Scan for the cell matching the given text and deliver its [X, Y] coordinate at center. 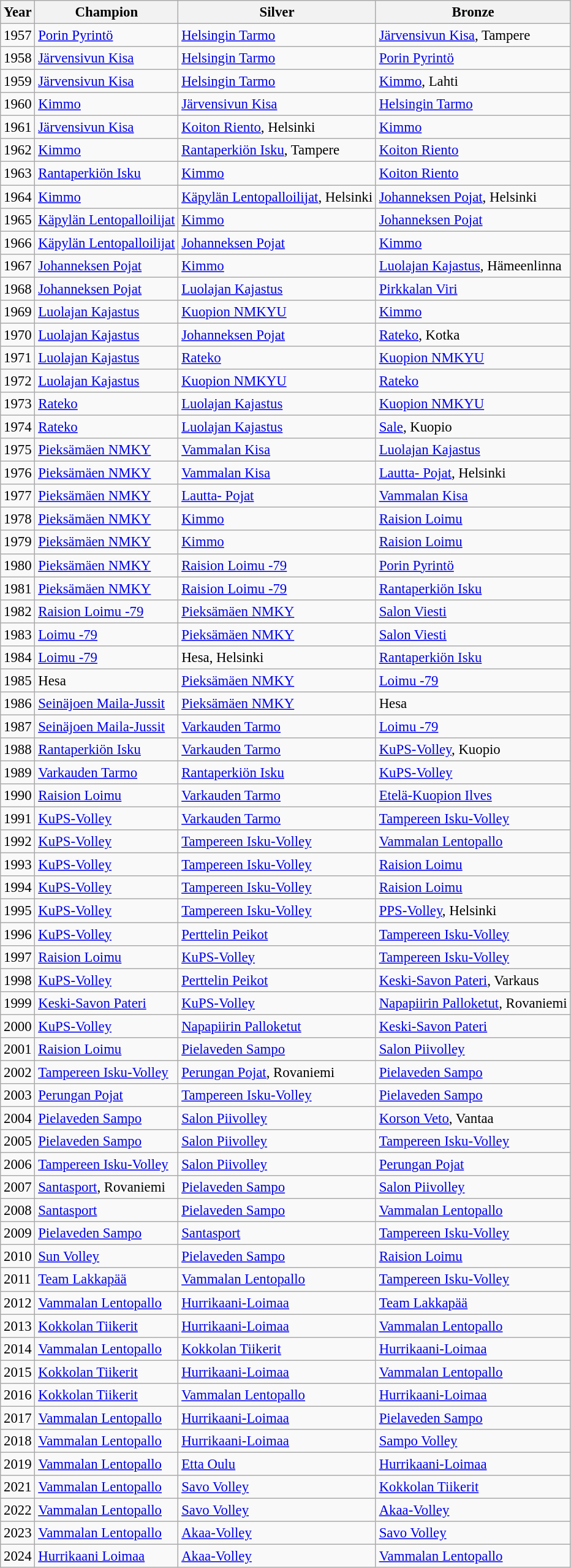
Napapiirin Palloketut [277, 1026]
1966 [18, 243]
1972 [18, 381]
2015 [18, 1372]
1975 [18, 450]
1973 [18, 404]
2012 [18, 1303]
Pirkkalan Viri [473, 289]
2018 [18, 1441]
1976 [18, 473]
1984 [18, 658]
1964 [18, 197]
2011 [18, 1280]
1988 [18, 750]
Sampo Volley [473, 1441]
1997 [18, 957]
1965 [18, 219]
1967 [18, 265]
2014 [18, 1349]
Lautta- Pojat, Helsinki [473, 473]
Lautta- Pojat [277, 496]
1989 [18, 773]
2022 [18, 1510]
Rantaperkiön Isku, Tampere [277, 150]
Champion [107, 12]
1986 [18, 704]
2016 [18, 1395]
Sun Volley [107, 1257]
Luolajan Kajastus, Hämeenlinna [473, 265]
1969 [18, 312]
2002 [18, 1072]
1968 [18, 289]
2010 [18, 1257]
1959 [18, 82]
Hurrikaani Loimaa [107, 1556]
2000 [18, 1026]
Napapiirin Palloketut, Rovaniemi [473, 1003]
Keski-Savon Pateri, Varkaus [473, 980]
Etta Oulu [277, 1464]
2004 [18, 1118]
1991 [18, 819]
1987 [18, 726]
1999 [18, 1003]
2009 [18, 1233]
1957 [18, 36]
2021 [18, 1487]
Silver [277, 12]
2001 [18, 1049]
Year [18, 12]
1970 [18, 335]
Santasport, Rovaniemi [107, 1187]
1996 [18, 934]
1981 [18, 588]
2013 [18, 1326]
Korson Veto, Vantaa [473, 1118]
Käpylän Lentopalloilijat, Helsinki [277, 197]
KuPS-Volley, Kuopio [473, 750]
1995 [18, 911]
1992 [18, 842]
1985 [18, 680]
2017 [18, 1418]
2003 [18, 1095]
Bronze [473, 12]
2006 [18, 1165]
Rateko, Kotka [473, 335]
1979 [18, 542]
Järvensivun Kisa, Tampere [473, 36]
Perungan Pojat, Rovaniemi [277, 1072]
1963 [18, 173]
1983 [18, 634]
1960 [18, 104]
2008 [18, 1211]
2024 [18, 1556]
1958 [18, 58]
Johanneksen Pojat, Helsinki [473, 197]
Sale, Kuopio [473, 427]
PPS-Volley, Helsinki [473, 911]
1974 [18, 427]
2005 [18, 1141]
2019 [18, 1464]
1961 [18, 127]
Kimmo, Lahti [473, 82]
2023 [18, 1533]
1977 [18, 496]
1990 [18, 796]
Hesa, Helsinki [277, 658]
1971 [18, 358]
1994 [18, 888]
1998 [18, 980]
1993 [18, 865]
1982 [18, 611]
1978 [18, 519]
1962 [18, 150]
Koiton Riento, Helsinki [277, 127]
Etelä-Kuopion Ilves [473, 796]
2007 [18, 1187]
1980 [18, 565]
